Identify which cell holds the provided text, then report its [x, y] central coordinate. 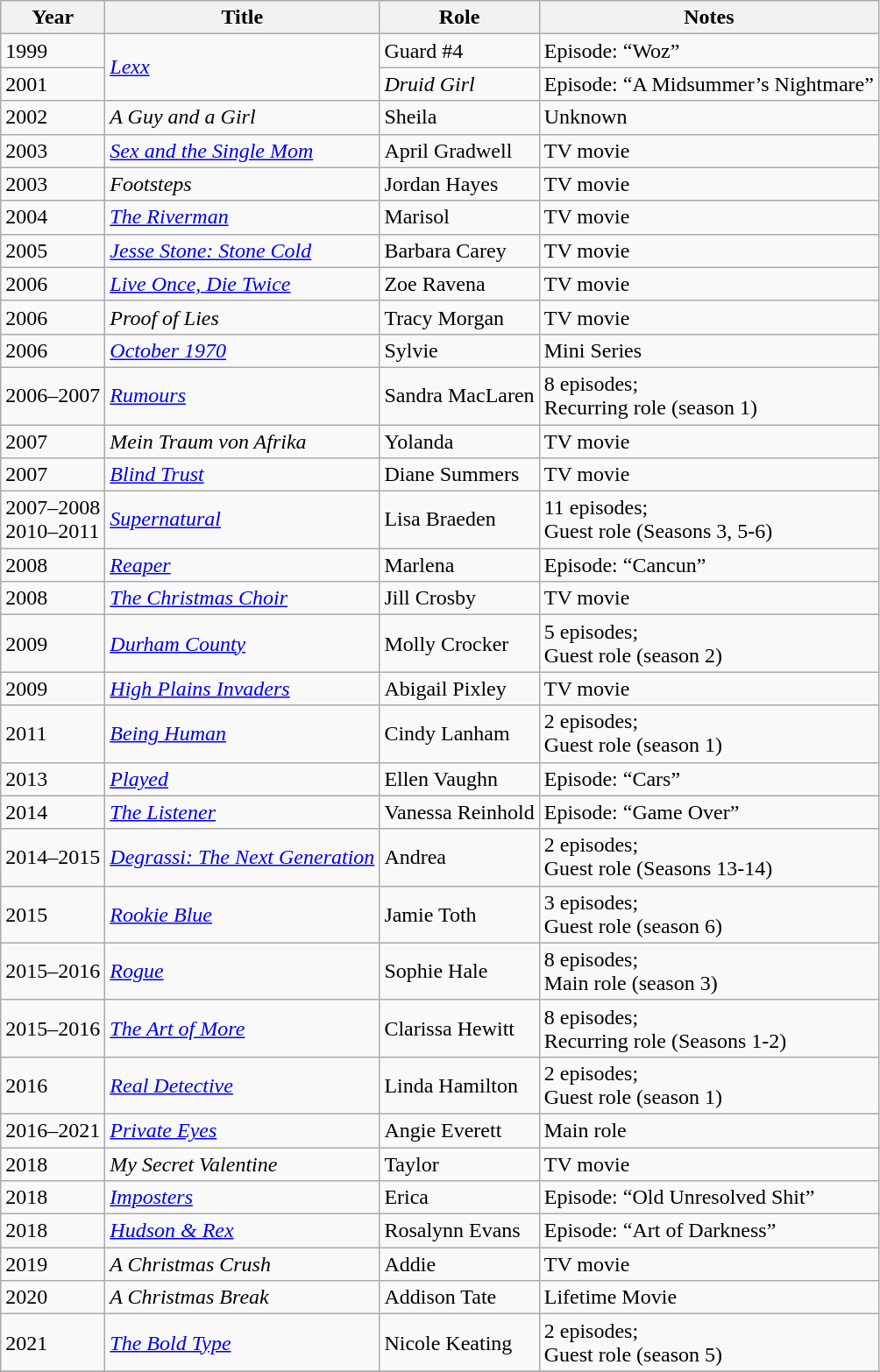
2013 [53, 779]
Lifetime Movie [708, 1298]
Live Once, Die Twice [242, 284]
Hudson & Rex [242, 1231]
Vanessa Reinhold [459, 812]
Angie Everett [459, 1130]
11 episodes; Guest role (Seasons 3, 5-6) [708, 520]
2019 [53, 1264]
Rogue [242, 971]
Durham County [242, 643]
2016–2021 [53, 1130]
Year [53, 18]
Proof of Lies [242, 317]
Marlena [459, 565]
The Listener [242, 812]
Degrassi: The Next Generation [242, 857]
2002 [53, 117]
8 episodes; Recurring role (season 1) [708, 396]
Sheila [459, 117]
2016 [53, 1085]
Andrea [459, 857]
Druid Girl [459, 84]
Blind Trust [242, 475]
2021 [53, 1342]
Rumours [242, 396]
Lisa Braeden [459, 520]
Episode: “Art of Darkness” [708, 1231]
A Guy and a Girl [242, 117]
Linda Hamilton [459, 1085]
The Christmas Choir [242, 598]
A Christmas Break [242, 1298]
Sophie Hale [459, 971]
2001 [53, 84]
Erica [459, 1198]
Lexx [242, 67]
8 episodes; Recurring role (Seasons 1-2) [708, 1029]
April Gradwell [459, 151]
Real Detective [242, 1085]
Supernatural [242, 520]
Jordan Hayes [459, 184]
October 1970 [242, 350]
2004 [53, 217]
Episode: “Old Unresolved Shit” [708, 1198]
2 episodes; Guest role (Seasons 13-14) [708, 857]
3 episodes; Guest role (season 6) [708, 915]
5 episodes; Guest role (season 2) [708, 643]
Addison Tate [459, 1298]
Episode: “Game Over” [708, 812]
Rookie Blue [242, 915]
Episode: “A Midsummer’s Nightmare” [708, 84]
2020 [53, 1298]
Mein Traum von Afrika [242, 441]
Sylvie [459, 350]
2015 [53, 915]
Imposters [242, 1198]
2006–2007 [53, 396]
Unknown [708, 117]
Title [242, 18]
Private Eyes [242, 1130]
The Riverman [242, 217]
High Plains Invaders [242, 689]
Footsteps [242, 184]
Taylor [459, 1164]
A Christmas Crush [242, 1264]
Cindy Lanham [459, 734]
Sandra MacLaren [459, 396]
2014–2015 [53, 857]
The Art of More [242, 1029]
8 episodes; Main role (season 3) [708, 971]
Molly Crocker [459, 643]
2005 [53, 251]
2014 [53, 812]
Jamie Toth [459, 915]
Episode: “Woz” [708, 51]
1999 [53, 51]
Episode: “Cars” [708, 779]
Addie [459, 1264]
Marisol [459, 217]
Role [459, 18]
Being Human [242, 734]
My Secret Valentine [242, 1164]
2007–2008 2010–2011 [53, 520]
Main role [708, 1130]
Barbara Carey [459, 251]
Jill Crosby [459, 598]
Guard #4 [459, 51]
Rosalynn Evans [459, 1231]
Jesse Stone: Stone Cold [242, 251]
Ellen Vaughn [459, 779]
Episode: “Cancun” [708, 565]
Sex and the Single Mom [242, 151]
2011 [53, 734]
Reaper [242, 565]
Nicole Keating [459, 1342]
The Bold Type [242, 1342]
Mini Series [708, 350]
Zoe Ravena [459, 284]
Yolanda [459, 441]
Diane Summers [459, 475]
Tracy Morgan [459, 317]
Abigail Pixley [459, 689]
2 episodes;Guest role (season 5) [708, 1342]
Played [242, 779]
Notes [708, 18]
Clarissa Hewitt [459, 1029]
